Scan for the cell matching the given text and deliver its [x, y] coordinate at center. 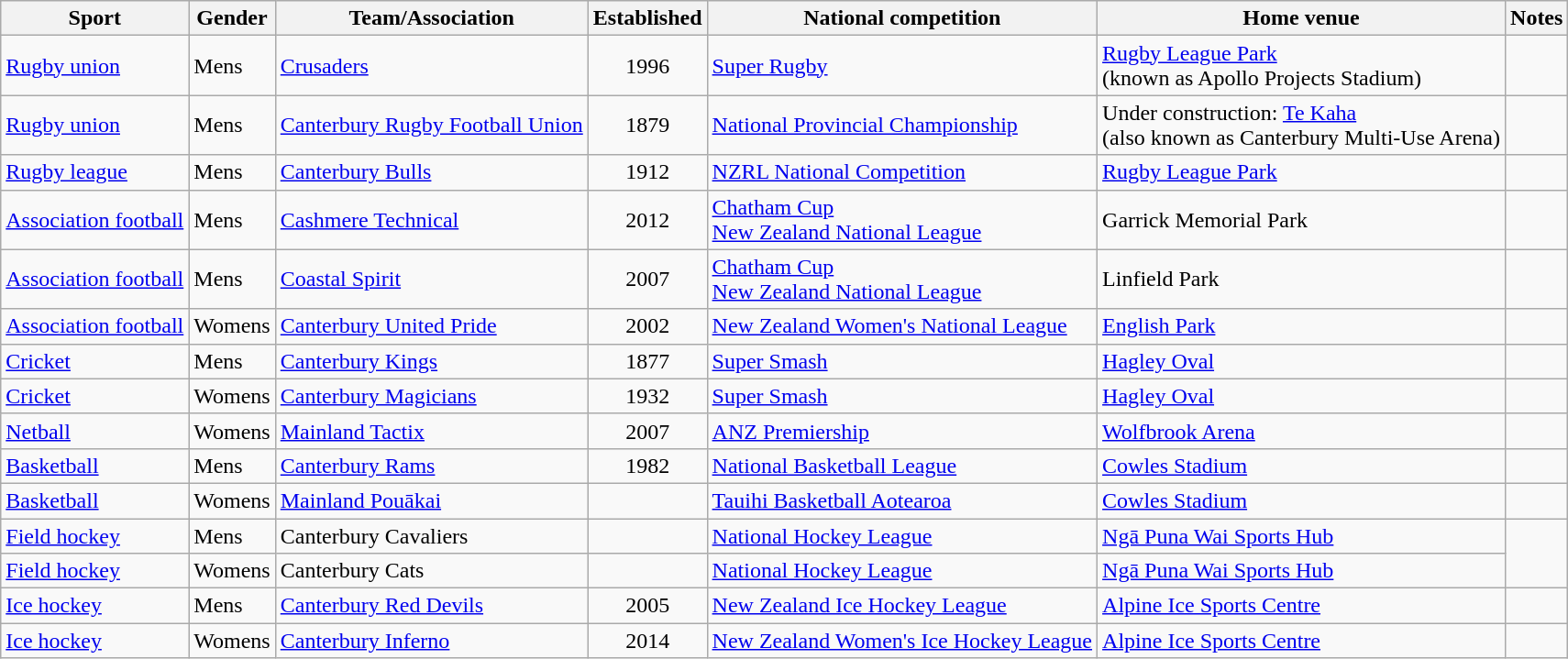
Canterbury Red Devils [431, 606]
Rugby league [95, 172]
Netball [95, 431]
National Provincial Championship [902, 125]
2005 [647, 606]
2002 [647, 326]
Canterbury Bulls [431, 172]
1932 [647, 396]
Canterbury Kings [431, 361]
Mainland Tactix [431, 431]
Linfield Park [1302, 279]
Garrick Memorial Park [1302, 220]
Canterbury Inferno [431, 641]
Rugby League Park (known as Apollo Projects Stadium) [1302, 66]
Mainland Pouākai [431, 500]
Coastal Spirit [431, 279]
National Basketball League [902, 466]
Home venue [1302, 18]
Super Rugby [902, 66]
Canterbury Rams [431, 466]
English Park [1302, 326]
Established [647, 18]
Cashmere Technical [431, 220]
Rugby League Park [1302, 172]
2012 [647, 220]
Crusaders [431, 66]
Under construction: Te Kaha (also known as Canterbury Multi-Use Arena) [1302, 125]
1996 [647, 66]
New Zealand Women's National League [902, 326]
Team/Association [431, 18]
Canterbury Rugby Football Union [431, 125]
Wolfbrook Arena [1302, 431]
Tauihi Basketball Aotearoa [902, 500]
1879 [647, 125]
New Zealand Women's Ice Hockey League [902, 641]
1912 [647, 172]
Canterbury Magicians [431, 396]
1982 [647, 466]
NZRL National Competition [902, 172]
National competition [902, 18]
Canterbury Cavaliers [431, 536]
Canterbury United Pride [431, 326]
Sport [95, 18]
Canterbury Cats [431, 571]
1877 [647, 361]
2014 [647, 641]
ANZ Premiership [902, 431]
Gender [232, 18]
Notes [1537, 18]
New Zealand Ice Hockey League [902, 606]
